Identify which cell holds the provided text, then report its [x, y] central coordinate. 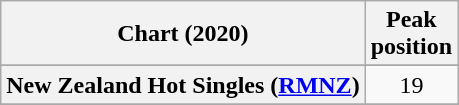
Peak position [411, 34]
19 [411, 85]
New Zealand Hot Singles (RMNZ) [183, 85]
Chart (2020) [183, 34]
